Pinpoint the cell where the given text exists, returning its (x, y) midpoint coordinate. 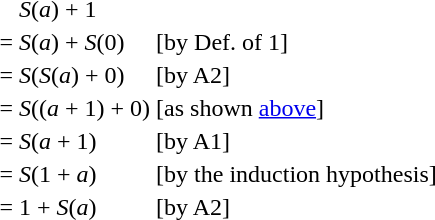
S(a) + S(0) (85, 42)
S(S(a) + 0) (85, 75)
S((a + 1) + 0) (85, 108)
S(1 + a) (85, 174)
S(a + 1) (85, 141)
